Search for the cell housing the specified text and yield its [x, y] center coordinate. 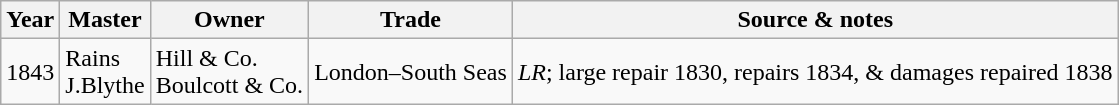
Owner [229, 20]
Master [105, 20]
LR; large repair 1830, repairs 1834, & damages repaired 1838 [815, 72]
Hill & Co.Boulcott & Co. [229, 72]
RainsJ.Blythe [105, 72]
1843 [30, 72]
Source & notes [815, 20]
Trade [411, 20]
Year [30, 20]
London–South Seas [411, 72]
